Capture the cell that displays the provided text and extract its (X, Y) central coordinate. 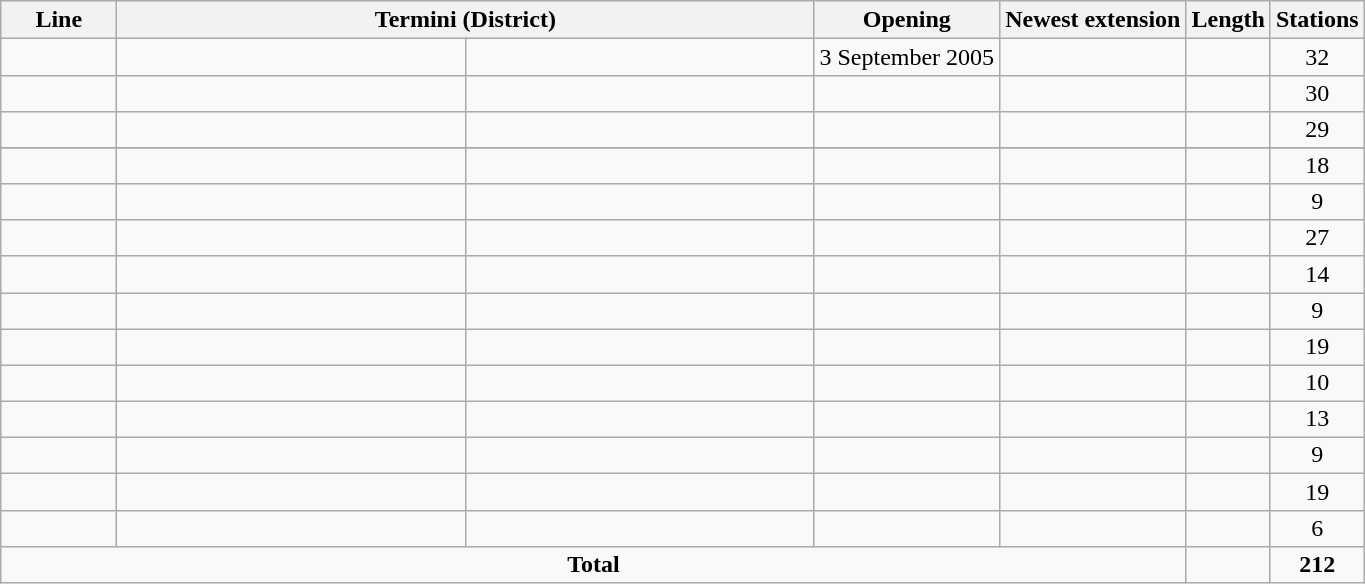
Total (594, 564)
212 (1317, 564)
29 (1317, 129)
6 (1317, 528)
13 (1317, 419)
14 (1317, 274)
Newest extension (1093, 20)
Length (1228, 20)
Opening (907, 20)
10 (1317, 383)
18 (1317, 166)
3 September 2005 (907, 57)
27 (1317, 238)
Line (59, 20)
30 (1317, 93)
32 (1317, 57)
Termini (District) (466, 20)
Stations (1317, 20)
